Identify which cell holds the provided text, then report its [X, Y] central coordinate. 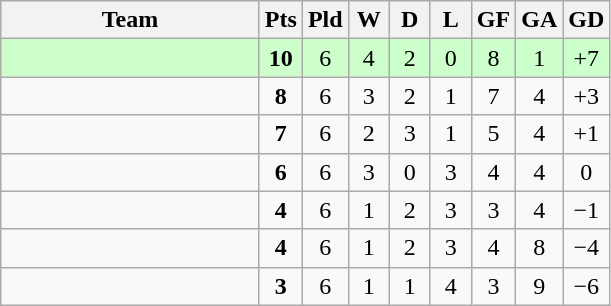
D [410, 20]
−1 [586, 210]
+1 [586, 134]
−4 [586, 248]
L [450, 20]
5 [493, 134]
Pts [280, 20]
+3 [586, 96]
GA [540, 20]
Pld [325, 20]
GD [586, 20]
W [368, 20]
−6 [586, 286]
Team [130, 20]
10 [280, 58]
+7 [586, 58]
GF [493, 20]
9 [540, 286]
